Identify which cell holds the provided text, then report its (X, Y) central coordinate. 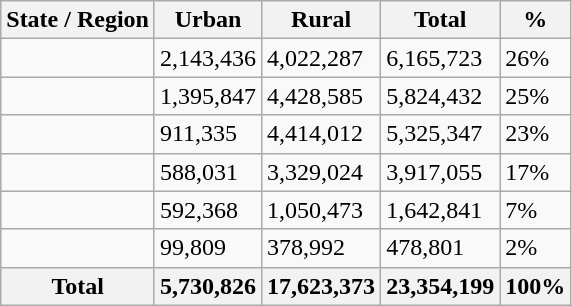
911,335 (208, 134)
5,824,432 (440, 96)
26% (536, 58)
7% (536, 210)
1,642,841 (440, 210)
3,329,024 (322, 172)
592,368 (208, 210)
99,809 (208, 248)
23% (536, 134)
4,428,585 (322, 96)
5,325,347 (440, 134)
3,917,055 (440, 172)
State / Region (78, 20)
478,801 (440, 248)
100% (536, 286)
% (536, 20)
Urban (208, 20)
4,414,012 (322, 134)
17,623,373 (322, 286)
Rural (322, 20)
25% (536, 96)
1,395,847 (208, 96)
6,165,723 (440, 58)
378,992 (322, 248)
2% (536, 248)
5,730,826 (208, 286)
1,050,473 (322, 210)
2,143,436 (208, 58)
23,354,199 (440, 286)
4,022,287 (322, 58)
588,031 (208, 172)
17% (536, 172)
